Find where the given text appears and provide that cell's center as [X, Y] coordinate. 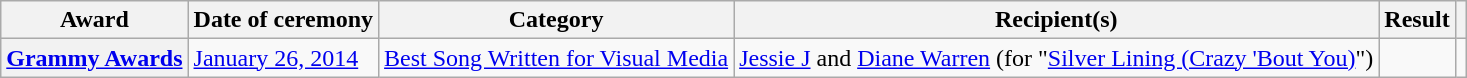
Jessie J and Diane Warren (for "Silver Lining (Crazy 'Bout You)") [1056, 58]
Date of ceremony [284, 20]
Grammy Awards [94, 58]
Recipient(s) [1056, 20]
Result [1417, 20]
Best Song Written for Visual Media [556, 58]
Award [94, 20]
January 26, 2014 [284, 58]
Category [556, 20]
